Locate the cell with the specified text and output its (x, y) center coordinate. 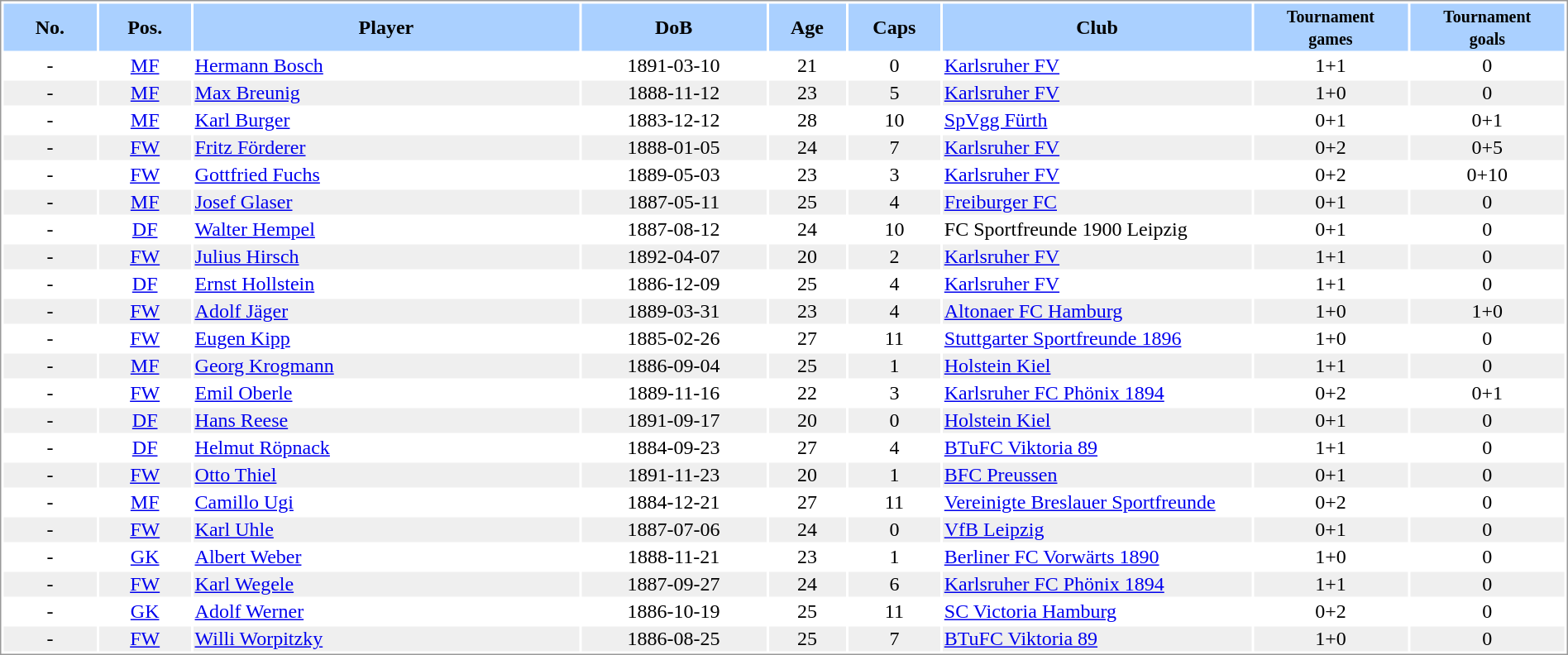
Freiburger FC (1097, 203)
Karl Uhle (386, 530)
1887-05-11 (674, 203)
DoB (674, 26)
Adolf Werner (386, 611)
21 (807, 65)
Max Breunig (386, 93)
Walter Hempel (386, 229)
1889-11-16 (674, 393)
Otto Thiel (386, 476)
Age (807, 26)
VfB Leipzig (1097, 530)
2 (895, 257)
1886-09-04 (674, 366)
1891-09-17 (674, 421)
Hermann Bosch (386, 65)
1888-11-12 (674, 93)
0+5 (1487, 148)
1888-01-05 (674, 148)
1886-12-09 (674, 284)
1889-05-03 (674, 175)
Karl Burger (386, 120)
22 (807, 393)
Club (1097, 26)
28 (807, 120)
1886-10-19 (674, 611)
Berliner FC Vorwärts 1890 (1097, 557)
Karl Wegele (386, 585)
Camillo Ugi (386, 502)
Helmut Röpnack (386, 447)
1891-03-10 (674, 65)
1888-11-21 (674, 557)
1884-12-21 (674, 502)
Vereinigte Breslauer Sportfreunde (1097, 502)
1883-12-12 (674, 120)
1891-11-23 (674, 476)
1887-08-12 (674, 229)
SpVgg Fürth (1097, 120)
Altonaer FC Hamburg (1097, 312)
Tournamentgames (1331, 26)
1887-09-27 (674, 585)
Caps (895, 26)
Player (386, 26)
1884-09-23 (674, 447)
1885-02-26 (674, 338)
1889-03-31 (674, 312)
1886-08-25 (674, 639)
5 (895, 93)
Julius Hirsch (386, 257)
Fritz Förderer (386, 148)
Ernst Hollstein (386, 284)
Hans Reese (386, 421)
6 (895, 585)
1892-04-07 (674, 257)
1887-07-06 (674, 530)
Georg Krogmann (386, 366)
No. (50, 26)
Tournamentgoals (1487, 26)
Emil Oberle (386, 393)
Gottfried Fuchs (386, 175)
FC Sportfreunde 1900 Leipzig (1097, 229)
Stuttgarter Sportfreunde 1896 (1097, 338)
Josef Glaser (386, 203)
Eugen Kipp (386, 338)
Pos. (145, 26)
Willi Worpitzky (386, 639)
Albert Weber (386, 557)
0+10 (1487, 175)
SC Victoria Hamburg (1097, 611)
Adolf Jäger (386, 312)
BFC Preussen (1097, 476)
